Return the [x, y] coordinate for the center point of the cell that contains the specified text.  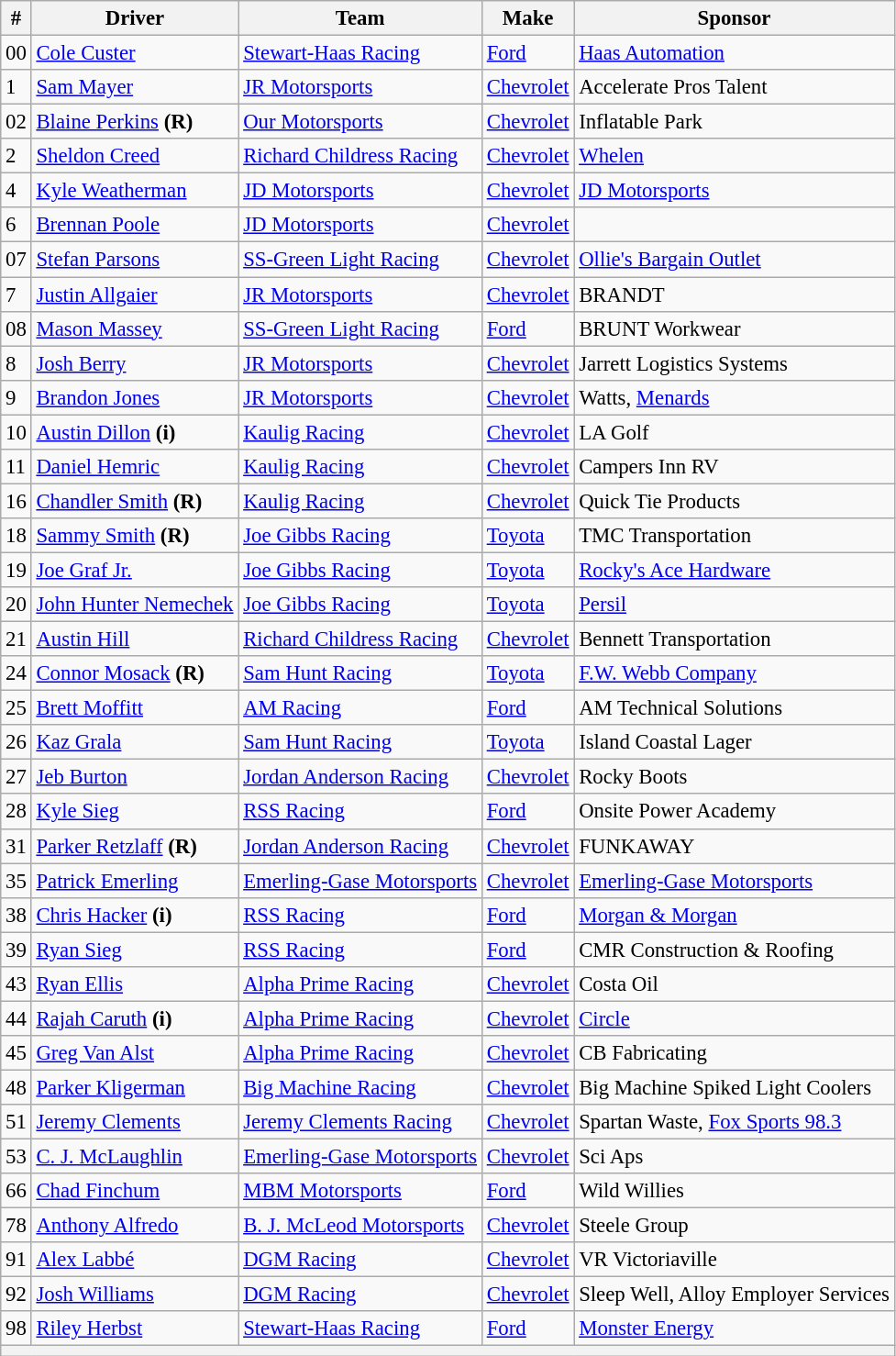
Stefan Parsons [135, 260]
Watts, Menards [734, 397]
53 [17, 1157]
Patrick Emerling [135, 881]
John Hunter Nemechek [135, 605]
39 [17, 950]
21 [17, 639]
Kyle Weatherman [135, 191]
Chad Finchum [135, 1191]
Anthony Alfredo [135, 1226]
Ollie's Bargain Outlet [734, 260]
BRANDT [734, 295]
4 [17, 191]
Cole Custer [135, 53]
51 [17, 1122]
Austin Dillon (i) [135, 432]
44 [17, 1018]
Brennan Poole [135, 225]
CMR Construction & Roofing [734, 950]
1 [17, 87]
9 [17, 397]
Parker Retzlaff (R) [135, 846]
Justin Allgaier [135, 295]
Sci Aps [734, 1157]
Bennett Transportation [734, 639]
Inflatable Park [734, 122]
Parker Kligerman [135, 1087]
Daniel Hemric [135, 467]
91 [17, 1260]
FUNKAWAY [734, 846]
18 [17, 536]
AM Racing [360, 708]
26 [17, 742]
Big Machine Spiked Light Coolers [734, 1087]
Accelerate Pros Talent [734, 87]
45 [17, 1053]
Mason Massey [135, 328]
Make [527, 18]
31 [17, 846]
Rajah Caruth (i) [135, 1018]
98 [17, 1329]
Kaz Grala [135, 742]
# [17, 18]
Big Machine Racing [360, 1087]
20 [17, 605]
00 [17, 53]
Brandon Jones [135, 397]
TMC Transportation [734, 536]
LA Golf [734, 432]
28 [17, 812]
Blaine Perkins (R) [135, 122]
Greg Van Alst [135, 1053]
Alex Labbé [135, 1260]
VR Victoriaville [734, 1260]
Island Coastal Lager [734, 742]
19 [17, 570]
Jeremy Clements [135, 1122]
24 [17, 673]
Kyle Sieg [135, 812]
Team [360, 18]
92 [17, 1295]
Josh Berry [135, 363]
Sleep Well, Alloy Employer Services [734, 1295]
Onsite Power Academy [734, 812]
Joe Graf Jr. [135, 570]
Sammy Smith (R) [135, 536]
Haas Automation [734, 53]
MBM Motorsports [360, 1191]
27 [17, 777]
78 [17, 1226]
F.W. Webb Company [734, 673]
Chris Hacker (i) [135, 915]
CB Fabricating [734, 1053]
Spartan Waste, Fox Sports 98.3 [734, 1122]
02 [17, 122]
Driver [135, 18]
8 [17, 363]
Morgan & Morgan [734, 915]
08 [17, 328]
Quick Tie Products [734, 501]
B. J. McLeod Motorsports [360, 1226]
43 [17, 984]
07 [17, 260]
Connor Mosack (R) [135, 673]
2 [17, 156]
Jarrett Logistics Systems [734, 363]
Persil [734, 605]
Riley Herbst [135, 1329]
11 [17, 467]
C. J. McLaughlin [135, 1157]
66 [17, 1191]
Wild Willies [734, 1191]
Rocky Boots [734, 777]
35 [17, 881]
Our Motorsports [360, 122]
16 [17, 501]
Sheldon Creed [135, 156]
Sponsor [734, 18]
38 [17, 915]
25 [17, 708]
Jeb Burton [135, 777]
Campers Inn RV [734, 467]
7 [17, 295]
Monster Energy [734, 1329]
AM Technical Solutions [734, 708]
Ryan Sieg [135, 950]
48 [17, 1087]
Sam Mayer [135, 87]
BRUNT Workwear [734, 328]
10 [17, 432]
Costa Oil [734, 984]
Whelen [734, 156]
Austin Hill [135, 639]
Brett Moffitt [135, 708]
Josh Williams [135, 1295]
6 [17, 225]
Circle [734, 1018]
Rocky's Ace Hardware [734, 570]
Steele Group [734, 1226]
Jeremy Clements Racing [360, 1122]
Chandler Smith (R) [135, 501]
Ryan Ellis [135, 984]
